Output the [x, y] coordinate of the center of the cell containing the given text.  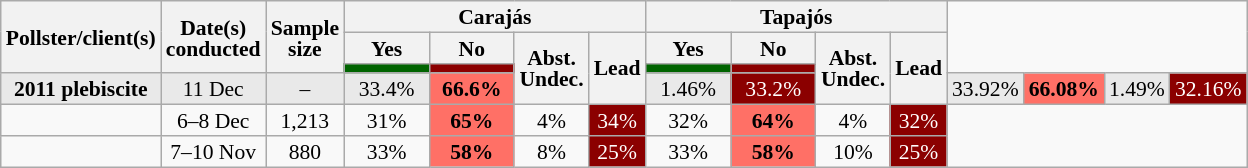
Carajás [494, 16]
Samplesize [305, 37]
6–8 Dec [214, 120]
1,213 [305, 120]
33.2% [774, 90]
1.46% [688, 90]
33.92% [986, 90]
31% [386, 120]
32.16% [1208, 90]
1.49% [1137, 90]
Tapajós [796, 16]
Date(s)conducted [214, 37]
10% [853, 152]
880 [305, 152]
11 Dec [214, 90]
– [305, 90]
64% [774, 120]
2011 plebiscite [81, 90]
34% [618, 120]
66.6% [472, 90]
7–10 Nov [214, 152]
Pollster/client(s) [81, 37]
66.08% [1064, 90]
33.4% [386, 90]
65% [472, 120]
8% [551, 152]
